Capture the cell that displays the provided text and extract its (X, Y) central coordinate. 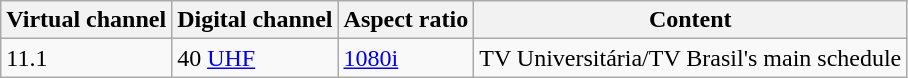
Aspect ratio (406, 20)
Virtual channel (86, 20)
Content (690, 20)
TV Universitária/TV Brasil's main schedule (690, 58)
40 UHF (255, 58)
1080i (406, 58)
11.1 (86, 58)
Digital channel (255, 20)
